Pinpoint the cell where the given text exists, returning its [X, Y] midpoint coordinate. 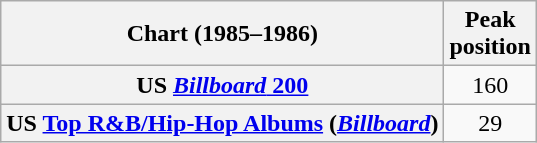
US Top R&B/Hip-Hop Albums (Billboard) [222, 123]
Chart (1985–1986) [222, 34]
US Billboard 200 [222, 85]
29 [490, 123]
Peakposition [490, 34]
160 [490, 85]
